Find where the given text appears and provide that cell's center as [X, Y] coordinate. 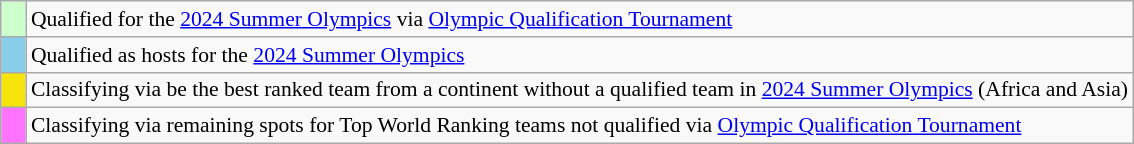
Classifying via be the best ranked team from a continent without a qualified team in 2024 Summer Olympics (Africa and Asia) [580, 90]
Classifying via remaining spots for Top World Ranking teams not qualified via Olympic Qualification Tournament [580, 126]
Qualified for the 2024 Summer Olympics via Olympic Qualification Tournament [580, 19]
Qualified as hosts for the 2024 Summer Olympics [580, 55]
